Return the [x, y] coordinate for the center point of the cell that contains the specified text.  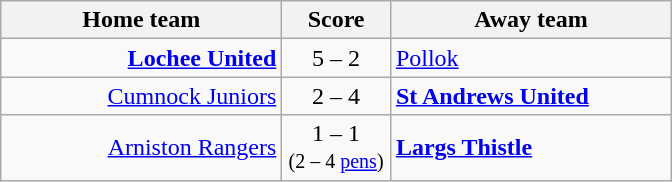
Arniston Rangers [142, 148]
Away team [530, 20]
St Andrews United [530, 96]
Score [336, 20]
Lochee United [142, 58]
5 – 2 [336, 58]
2 – 4 [336, 96]
Largs Thistle [530, 148]
Pollok [530, 58]
1 – 1(2 – 4 pens) [336, 148]
Home team [142, 20]
Cumnock Juniors [142, 96]
